Identify which cell holds the provided text, then report its [x, y] central coordinate. 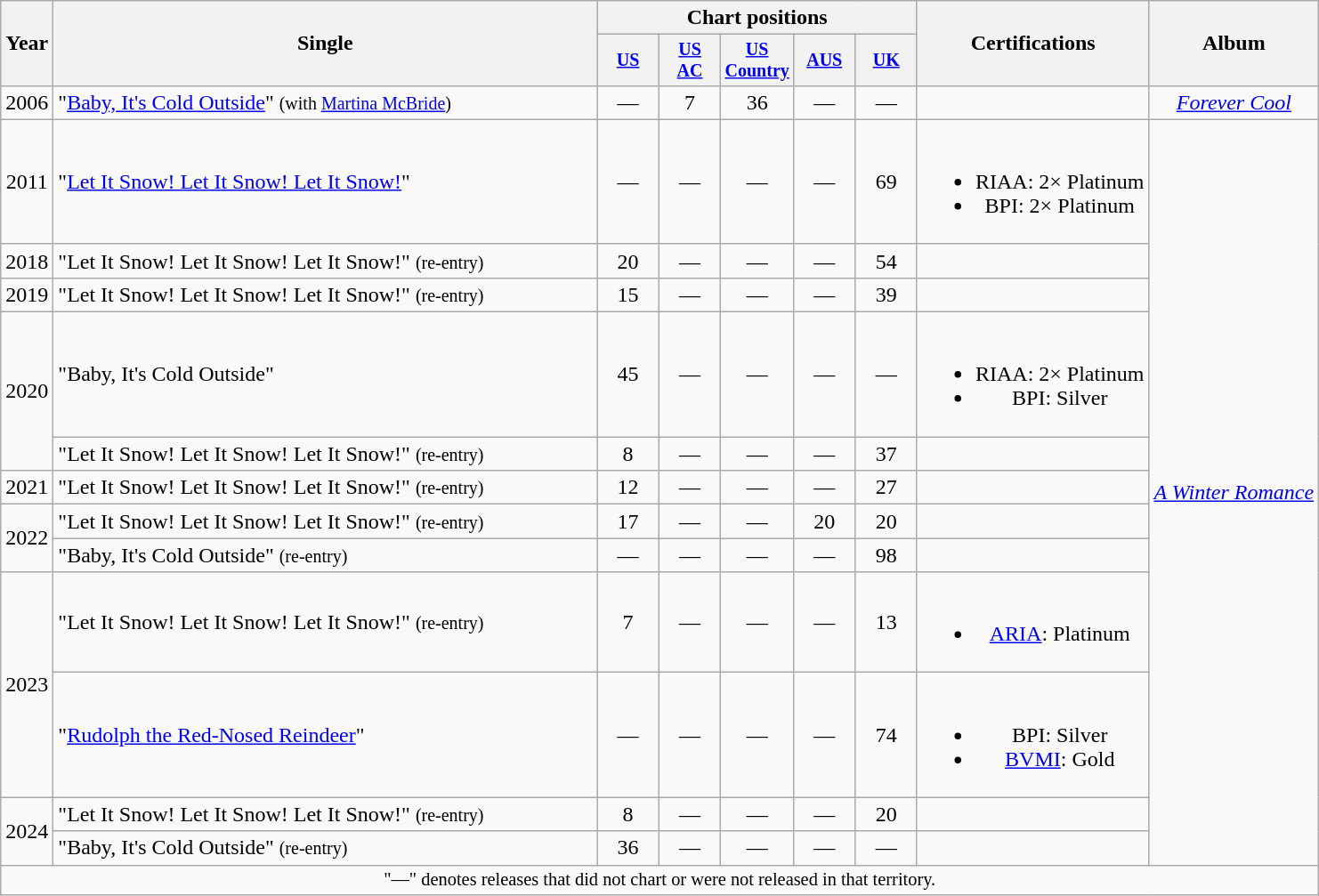
2020 [27, 391]
ARIA: Platinum [1032, 623]
54 [886, 261]
13 [886, 623]
Forever Cool [1234, 102]
2022 [27, 538]
UK [886, 61]
BPI: SilverBVMI: Gold [1032, 735]
2011 [27, 182]
"Baby, It's Cold Outside" [326, 375]
37 [886, 454]
2006 [27, 102]
17 [628, 521]
AUS [824, 61]
RIAA: 2× PlatinumBPI: 2× Platinum [1032, 182]
45 [628, 375]
"Baby, It's Cold Outside" (with Martina McBride) [326, 102]
US [628, 61]
"—" denotes releases that did not chart or were not released in that territory. [660, 880]
Album [1234, 44]
Chart positions [757, 18]
2024 [27, 831]
A Winter Romance [1234, 492]
2019 [27, 295]
27 [886, 488]
69 [886, 182]
12 [628, 488]
2021 [27, 488]
US Country [757, 61]
2018 [27, 261]
2023 [27, 685]
Year [27, 44]
"Rudolph the Red-Nosed Reindeer" [326, 735]
Certifications [1032, 44]
RIAA: 2× PlatinumBPI: Silver [1032, 375]
USAC [689, 61]
"Let It Snow! Let It Snow! Let It Snow!" [326, 182]
98 [886, 555]
Single [326, 44]
15 [628, 295]
39 [886, 295]
74 [886, 735]
